Provide the (x, y) coordinate of the cell's center where the given text is located.  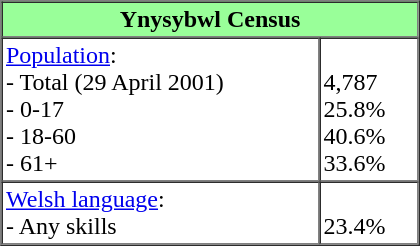
Population:- Total (29 April 2001)- 0-17- 18-60- 61+ (161, 110)
4,78725.8%40.6%33.6% (368, 110)
Ynysybwl Census (210, 20)
Welsh language:- Any skills (161, 214)
23.4% (368, 214)
